Find where the given text appears and provide that cell's center as (X, Y) coordinate. 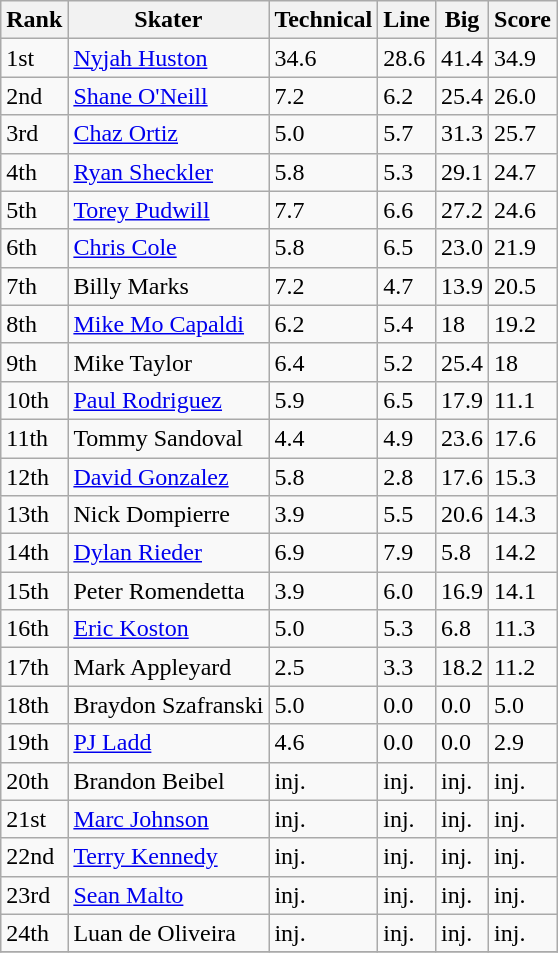
Terry Kennedy (168, 857)
5.9 (324, 400)
21.9 (523, 248)
5.4 (407, 324)
17th (34, 667)
15.3 (523, 477)
Braydon Szafranski (168, 705)
3rd (34, 134)
23.0 (462, 248)
6.4 (324, 362)
Nick Dompierre (168, 515)
24.6 (523, 210)
Brandon Beibel (168, 781)
Ryan Sheckler (168, 172)
26.0 (523, 96)
Chaz Ortiz (168, 134)
18.2 (462, 667)
6.6 (407, 210)
10th (34, 400)
Mike Taylor (168, 362)
4th (34, 172)
24th (34, 933)
2nd (34, 96)
6th (34, 248)
Peter Romendetta (168, 591)
9th (34, 362)
6.9 (324, 553)
Technical (324, 20)
Paul Rodriguez (168, 400)
4.9 (407, 438)
Mark Appleyard (168, 667)
2.5 (324, 667)
Nyjah Huston (168, 58)
11th (34, 438)
Rank (34, 20)
41.4 (462, 58)
22nd (34, 857)
19th (34, 743)
31.3 (462, 134)
7.9 (407, 553)
25.7 (523, 134)
14.1 (523, 591)
27.2 (462, 210)
5.2 (407, 362)
14.3 (523, 515)
Big (462, 20)
Sean Malto (168, 895)
16.9 (462, 591)
Tommy Sandoval (168, 438)
20.5 (523, 286)
34.6 (324, 58)
3.3 (407, 667)
19.2 (523, 324)
Chris Cole (168, 248)
14.2 (523, 553)
17.9 (462, 400)
Line (407, 20)
Torey Pudwill (168, 210)
13th (34, 515)
12th (34, 477)
23rd (34, 895)
Marc Johnson (168, 819)
Billy Marks (168, 286)
6.0 (407, 591)
28.6 (407, 58)
Dylan Rieder (168, 553)
7.7 (324, 210)
29.1 (462, 172)
20th (34, 781)
5th (34, 210)
11.2 (523, 667)
4.6 (324, 743)
21st (34, 819)
24.7 (523, 172)
20.6 (462, 515)
23.6 (462, 438)
PJ Ladd (168, 743)
Shane O'Neill (168, 96)
18th (34, 705)
7th (34, 286)
4.4 (324, 438)
Eric Koston (168, 629)
Score (523, 20)
4.7 (407, 286)
5.7 (407, 134)
11.3 (523, 629)
1st (34, 58)
34.9 (523, 58)
David Gonzalez (168, 477)
Skater (168, 20)
2.8 (407, 477)
5.5 (407, 515)
16th (34, 629)
14th (34, 553)
Mike Mo Capaldi (168, 324)
15th (34, 591)
11.1 (523, 400)
Luan de Oliveira (168, 933)
8th (34, 324)
6.8 (462, 629)
2.9 (523, 743)
13.9 (462, 286)
